Return the (X, Y) coordinate for the center point of the cell that contains the specified text.  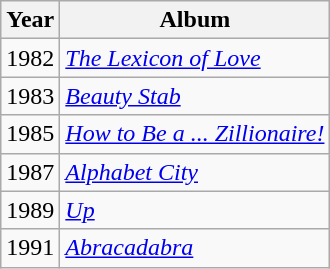
Alphabet City (195, 172)
Abracadabra (195, 248)
The Lexicon of Love (195, 58)
1989 (30, 210)
1982 (30, 58)
Up (195, 210)
1987 (30, 172)
1985 (30, 134)
1991 (30, 248)
Album (195, 20)
Beauty Stab (195, 96)
1983 (30, 96)
Year (30, 20)
How to Be a ... Zillionaire! (195, 134)
